Output the [X, Y] coordinate of the center of the cell containing the given text.  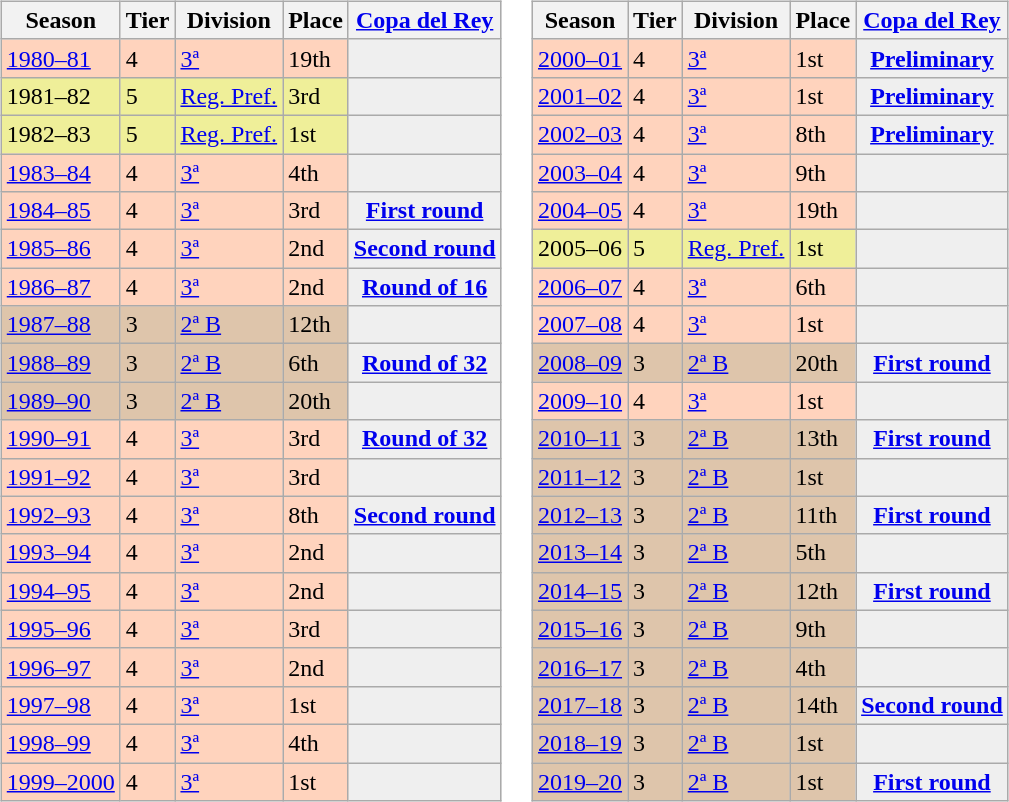
1984–85 [60, 211]
2004–05 [580, 211]
2009–10 [580, 401]
1980–81 [60, 58]
2007–08 [580, 325]
2016–17 [580, 667]
2019–20 [580, 781]
2005–06 [580, 249]
2003–04 [580, 173]
1986–87 [60, 287]
1999–2000 [60, 781]
5th [823, 553]
2011–12 [580, 477]
1994–95 [60, 591]
2010–11 [580, 439]
1985–86 [60, 249]
1991–92 [60, 477]
2013–14 [580, 553]
1995–96 [60, 629]
1997–98 [60, 705]
1990–91 [60, 439]
13th [823, 439]
1992–93 [60, 515]
2006–07 [580, 287]
11th [823, 515]
1983–84 [60, 173]
2000–01 [580, 58]
2001–02 [580, 96]
1988–89 [60, 363]
2002–03 [580, 134]
1982–83 [60, 134]
14th [823, 705]
2014–15 [580, 591]
Round of 16 [424, 287]
1981–82 [60, 96]
1989–90 [60, 401]
2008–09 [580, 363]
2012–13 [580, 515]
1987–88 [60, 325]
2017–18 [580, 705]
1996–97 [60, 667]
2015–16 [580, 629]
2018–19 [580, 743]
1993–94 [60, 553]
1998–99 [60, 743]
